Scan for the cell matching the given text and deliver its (x, y) coordinate at center. 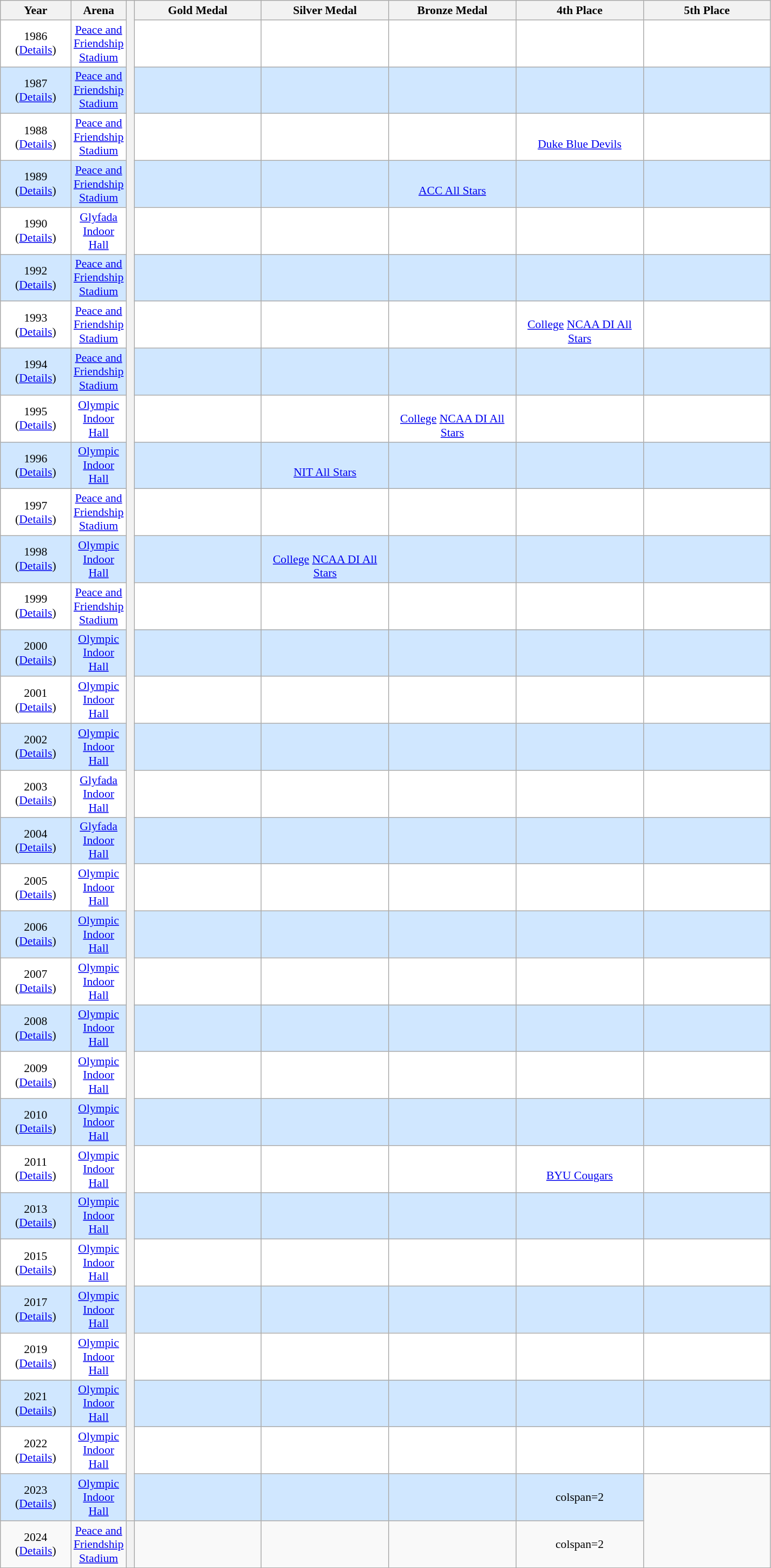
2005(Details) (36, 888)
2001(Details) (36, 701)
2021(Details) (36, 1403)
2004(Details) (36, 840)
Duke Blue Devils (579, 138)
Arena (99, 10)
2024(Details) (36, 1544)
5th Place (707, 10)
1986(Details) (36, 43)
2022(Details) (36, 1451)
Bronze Medal (453, 10)
4th Place (579, 10)
2002(Details) (36, 747)
2023(Details) (36, 1498)
2017(Details) (36, 1310)
1997(Details) (36, 512)
2000(Details) (36, 653)
2006(Details) (36, 935)
1993(Details) (36, 325)
2015(Details) (36, 1263)
1990(Details) (36, 231)
1999(Details) (36, 606)
2010(Details) (36, 1122)
2019(Details) (36, 1357)
1988(Details) (36, 138)
Year (36, 10)
2008(Details) (36, 1029)
1998(Details) (36, 560)
BYU Cougars (579, 1170)
2007(Details) (36, 981)
NIT All Stars (325, 466)
2013(Details) (36, 1216)
1987(Details) (36, 90)
1995(Details) (36, 419)
1989(Details) (36, 184)
2009(Details) (36, 1075)
2011(Details) (36, 1170)
1996(Details) (36, 466)
ACC All Stars (453, 184)
2003(Details) (36, 794)
Gold Medal (198, 10)
1992(Details) (36, 278)
1994(Details) (36, 371)
Silver Medal (325, 10)
